Find where the given text appears and provide that cell's center as (X, Y) coordinate. 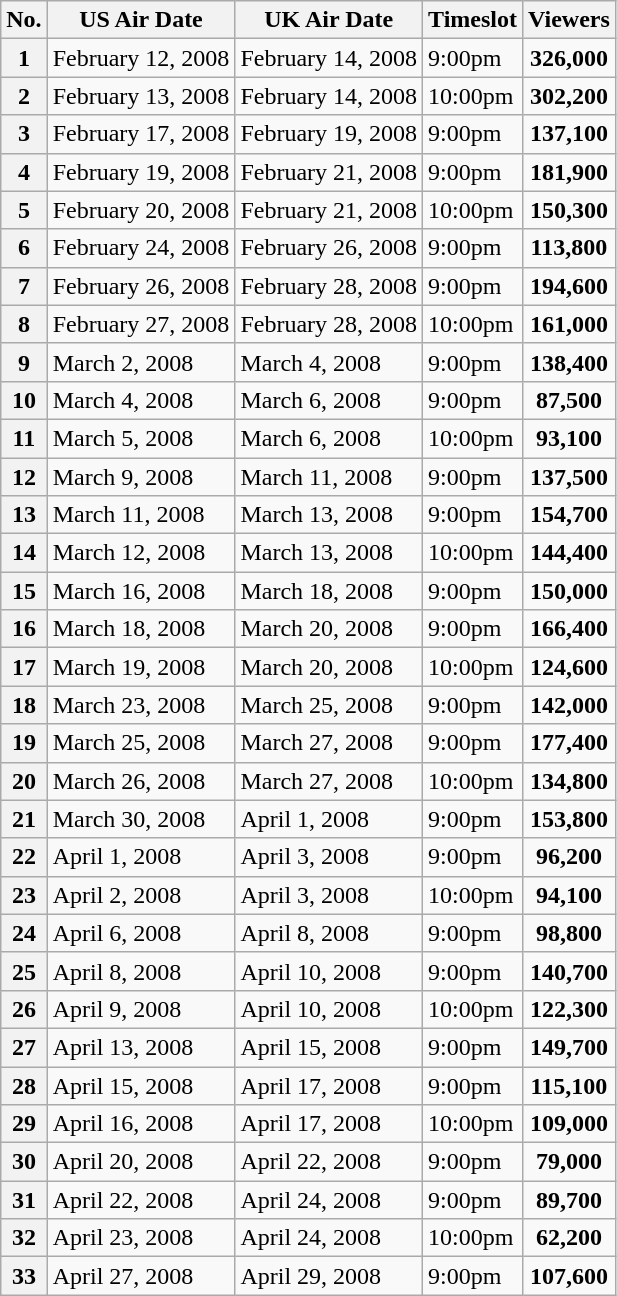
32 (24, 1238)
April 20, 2008 (141, 1162)
142,000 (570, 705)
122,300 (570, 1009)
29 (24, 1124)
March 26, 2008 (141, 781)
April 2, 2008 (141, 895)
137,100 (570, 134)
33 (24, 1276)
26 (24, 1009)
28 (24, 1085)
11 (24, 438)
16 (24, 629)
124,600 (570, 667)
February 20, 2008 (141, 210)
2 (24, 96)
79,000 (570, 1162)
21 (24, 819)
8 (24, 324)
April 23, 2008 (141, 1238)
13 (24, 515)
17 (24, 667)
302,200 (570, 96)
March 16, 2008 (141, 591)
137,500 (570, 477)
No. (24, 20)
89,700 (570, 1200)
4 (24, 172)
19 (24, 743)
30 (24, 1162)
February 13, 2008 (141, 96)
18 (24, 705)
87,500 (570, 400)
15 (24, 591)
5 (24, 210)
27 (24, 1047)
20 (24, 781)
March 30, 2008 (141, 819)
12 (24, 477)
February 12, 2008 (141, 58)
134,800 (570, 781)
23 (24, 895)
April 16, 2008 (141, 1124)
7 (24, 286)
138,400 (570, 362)
March 5, 2008 (141, 438)
107,600 (570, 1276)
150,300 (570, 210)
March 12, 2008 (141, 553)
326,000 (570, 58)
31 (24, 1200)
US Air Date (141, 20)
181,900 (570, 172)
April 29, 2008 (329, 1276)
April 6, 2008 (141, 933)
3 (24, 134)
14 (24, 553)
6 (24, 248)
115,100 (570, 1085)
March 23, 2008 (141, 705)
March 19, 2008 (141, 667)
March 9, 2008 (141, 477)
April 13, 2008 (141, 1047)
April 9, 2008 (141, 1009)
Timeslot (473, 20)
24 (24, 933)
April 27, 2008 (141, 1276)
22 (24, 857)
10 (24, 400)
177,400 (570, 743)
February 17, 2008 (141, 134)
140,700 (570, 971)
February 24, 2008 (141, 248)
166,400 (570, 629)
144,400 (570, 553)
25 (24, 971)
Viewers (570, 20)
153,800 (570, 819)
98,800 (570, 933)
March 2, 2008 (141, 362)
93,100 (570, 438)
9 (24, 362)
UK Air Date (329, 20)
113,800 (570, 248)
150,000 (570, 591)
149,700 (570, 1047)
109,000 (570, 1124)
94,100 (570, 895)
February 27, 2008 (141, 324)
96,200 (570, 857)
194,600 (570, 286)
1 (24, 58)
62,200 (570, 1238)
161,000 (570, 324)
154,700 (570, 515)
